Pinpoint the cell where the given text exists, returning its [x, y] midpoint coordinate. 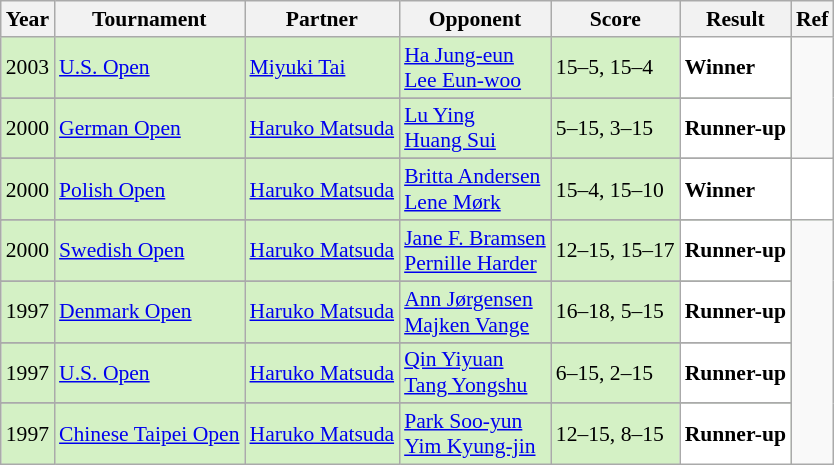
Swedish Open [149, 250]
Ann Jørgensen Majken Vange [475, 312]
16–18, 5–15 [616, 312]
Qin Yiyuan Tang Yongshu [475, 372]
Result [736, 19]
6–15, 2–15 [616, 372]
Ref [812, 19]
Miyuki Tai [322, 68]
15–4, 15–10 [616, 190]
Park Soo-yun Yim Kyung-jin [475, 434]
Lu Ying Huang Sui [475, 128]
Britta Andersen Lene Mørk [475, 190]
2003 [28, 68]
Tournament [149, 19]
Polish Open [149, 190]
5–15, 3–15 [616, 128]
Opponent [475, 19]
Score [616, 19]
Chinese Taipei Open [149, 434]
Ha Jung-eun Lee Eun-woo [475, 68]
German Open [149, 128]
Year [28, 19]
Partner [322, 19]
Jane F. Bramsen Pernille Harder [475, 250]
12–15, 15–17 [616, 250]
15–5, 15–4 [616, 68]
Denmark Open [149, 312]
12–15, 8–15 [616, 434]
